Detect which cell encompasses the target text, then output its (X, Y) center coordinate. 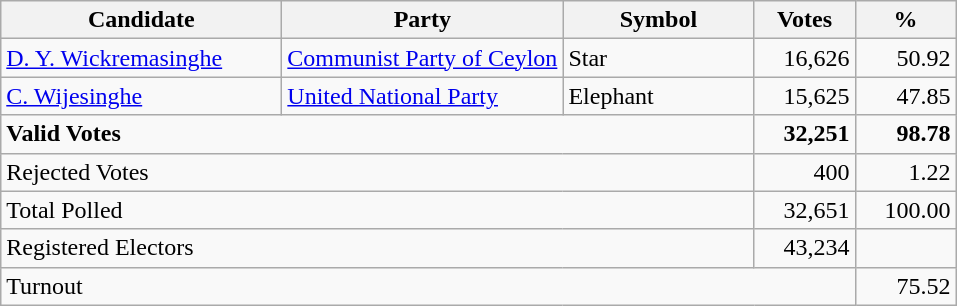
43,234 (804, 248)
United National Party (422, 96)
100.00 (906, 210)
C. Wijesinghe (142, 96)
Valid Votes (378, 134)
1.22 (906, 172)
Elephant (658, 96)
Symbol (658, 20)
Registered Electors (378, 248)
32,651 (804, 210)
47.85 (906, 96)
98.78 (906, 134)
% (906, 20)
16,626 (804, 58)
75.52 (906, 286)
Candidate (142, 20)
Total Polled (378, 210)
Communist Party of Ceylon (422, 58)
Turnout (428, 286)
400 (804, 172)
Star (658, 58)
Party (422, 20)
Rejected Votes (378, 172)
Votes (804, 20)
32,251 (804, 134)
15,625 (804, 96)
D. Y. Wickremasinghe (142, 58)
50.92 (906, 58)
